Identify which cell holds the provided text, then report its (X, Y) central coordinate. 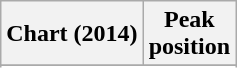
Chart (2014) (72, 34)
Peakposition (189, 34)
